Return the (x, y) coordinate for the center point of the cell that contains the specified text.  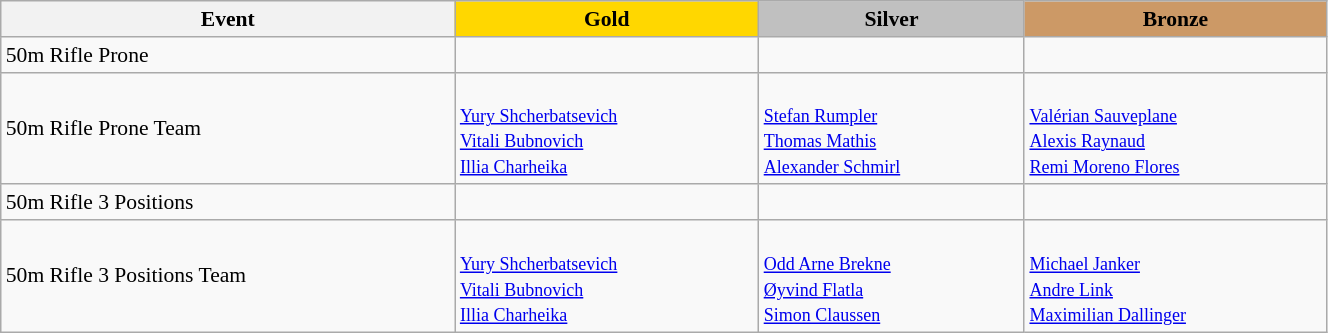
Silver (892, 19)
50m Rifle Prone Team (228, 128)
50m Rifle Prone (228, 55)
Stefan RumplerThomas MathisAlexander Schmirl (892, 128)
Gold (607, 19)
50m Rifle 3 Positions Team (228, 276)
Odd Arne BrekneØyvind FlatlaSimon Claussen (892, 276)
Valérian SauveplaneAlexis RaynaudRemi Moreno Flores (1175, 128)
50m Rifle 3 Positions (228, 203)
Michael JankerAndre LinkMaximilian Dallinger (1175, 276)
Event (228, 19)
Bronze (1175, 19)
